Return [X, Y] of the center of cell containing provided text 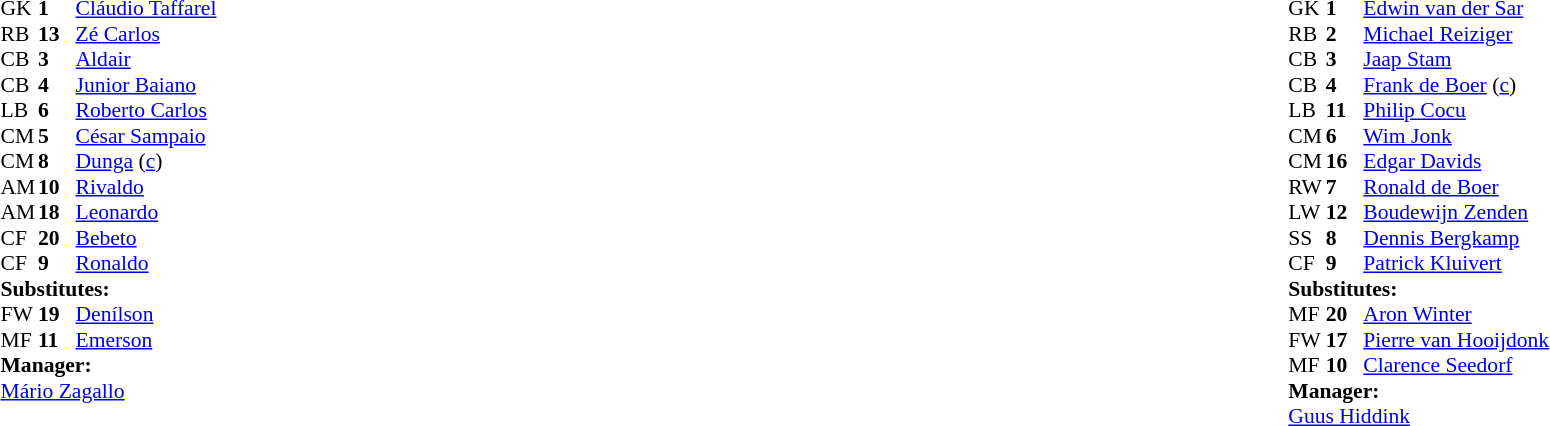
Junior Baiano [146, 85]
5 [57, 136]
Rivaldo [146, 187]
RW [1307, 187]
LW [1307, 213]
19 [57, 315]
Jaap Stam [1456, 59]
Wim Jonk [1456, 136]
Leonardo [146, 213]
Ronald de Boer [1456, 187]
7 [1345, 187]
Frank de Boer (c) [1456, 85]
18 [57, 213]
17 [1345, 340]
13 [57, 34]
16 [1345, 161]
Dennis Bergkamp [1456, 238]
Emerson [146, 340]
Dunga (c) [146, 161]
SS [1307, 238]
Ronaldo [146, 263]
12 [1345, 213]
Boudewijn Zenden [1456, 213]
Bebeto [146, 238]
Clarence Seedorf [1456, 365]
César Sampaio [146, 136]
Patrick Kluivert [1456, 263]
2 [1345, 34]
Aron Winter [1456, 315]
Mário Zagallo [108, 391]
Philip Cocu [1456, 111]
Zé Carlos [146, 34]
Michael Reiziger [1456, 34]
Aldair [146, 59]
Denílson [146, 315]
Pierre van Hooijdonk [1456, 340]
Roberto Carlos [146, 111]
Edgar Davids [1456, 161]
